Return [x, y] of the center of cell containing provided text 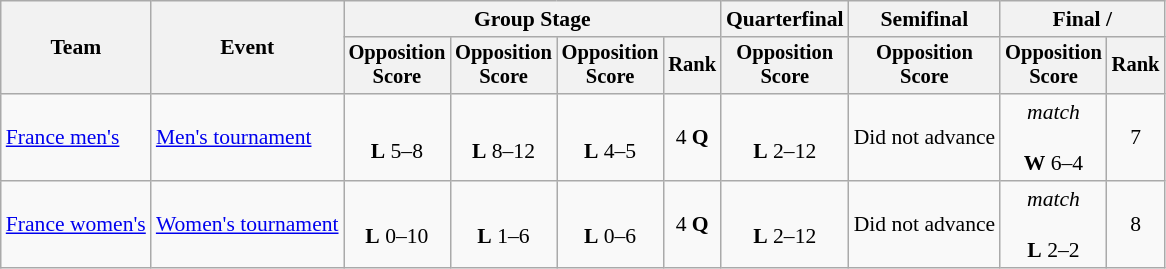
Quarterfinal [785, 19]
matchL 2–2 [1054, 224]
matchW 6–4 [1054, 138]
Semifinal [925, 19]
L 4–5 [610, 138]
L 5–8 [398, 138]
France women's [76, 224]
Final / [1082, 19]
L 0–6 [610, 224]
L 0–10 [398, 224]
L 1–6 [504, 224]
L 8–12 [504, 138]
7 [1136, 138]
8 [1136, 224]
Group Stage [532, 19]
Men's tournament [248, 138]
France men's [76, 138]
Women's tournament [248, 224]
Team [76, 48]
Event [248, 48]
